Capture the cell that displays the provided text and extract its [X, Y] central coordinate. 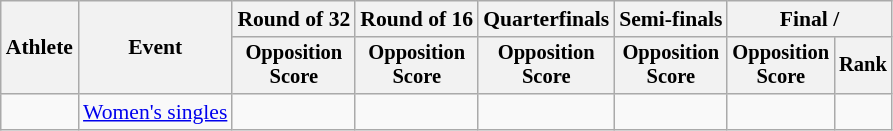
Athlete [40, 48]
Quarterfinals [546, 19]
Event [155, 48]
Women's singles [155, 112]
Round of 16 [416, 19]
Round of 32 [294, 19]
Rank [863, 66]
Final / [809, 19]
Semi-finals [670, 19]
